Scan for the cell matching the given text and deliver its [X, Y] coordinate at center. 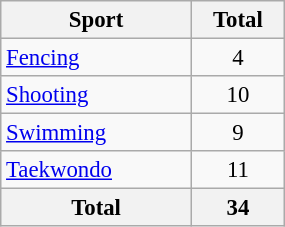
10 [238, 95]
Fencing [96, 58]
11 [238, 170]
9 [238, 133]
34 [238, 208]
Swimming [96, 133]
4 [238, 58]
Taekwondo [96, 170]
Shooting [96, 95]
Sport [96, 20]
